From the cell containing the given text, extract its center point as [x, y] coordinate. 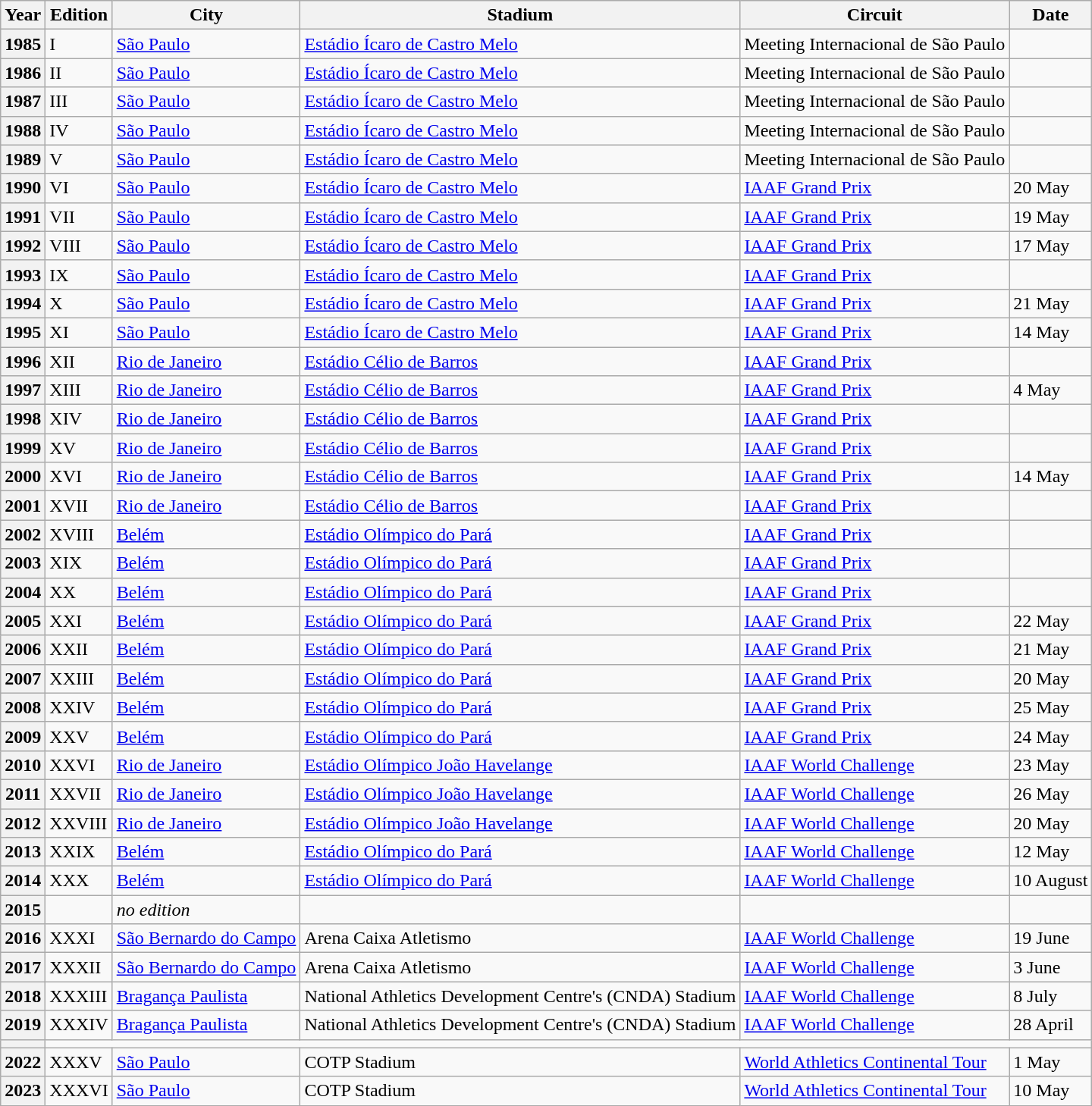
12 May [1051, 852]
24 May [1051, 736]
1987 [23, 102]
2019 [23, 1025]
III [79, 102]
XVIII [79, 534]
VII [79, 217]
19 June [1051, 938]
XVI [79, 477]
XXXIV [79, 1025]
XXI [79, 621]
1990 [23, 188]
XI [79, 332]
Edition [79, 15]
VI [79, 188]
2011 [23, 794]
3 June [1051, 967]
2013 [23, 852]
2012 [23, 822]
Date [1051, 15]
2008 [23, 707]
XXX [79, 881]
XIV [79, 419]
XX [79, 592]
22 May [1051, 621]
XXVII [79, 794]
XXIX [79, 852]
Stadium [520, 15]
4 May [1051, 390]
2001 [23, 506]
2010 [23, 765]
8 July [1051, 996]
2015 [23, 910]
2004 [23, 592]
17 May [1051, 246]
2003 [23, 563]
1992 [23, 246]
2005 [23, 621]
2002 [23, 534]
1994 [23, 303]
2014 [23, 881]
XXV [79, 736]
19 May [1051, 217]
2022 [23, 1062]
Circuit [875, 15]
25 May [1051, 707]
II [79, 73]
XXII [79, 650]
XII [79, 362]
1 May [1051, 1062]
IV [79, 130]
23 May [1051, 765]
2023 [23, 1091]
XXXV [79, 1062]
XVII [79, 506]
XIX [79, 563]
10 May [1051, 1091]
X [79, 303]
26 May [1051, 794]
XXVI [79, 765]
XXXI [79, 938]
City [206, 15]
XIII [79, 390]
2016 [23, 938]
XXIII [79, 678]
28 April [1051, 1025]
2017 [23, 967]
1988 [23, 130]
1986 [23, 73]
Year [23, 15]
1998 [23, 419]
10 August [1051, 881]
2000 [23, 477]
I [79, 44]
1999 [23, 448]
no edition [206, 910]
XXXVI [79, 1091]
2007 [23, 678]
2009 [23, 736]
XXIV [79, 707]
1991 [23, 217]
VIII [79, 246]
XXVIII [79, 822]
V [79, 159]
XV [79, 448]
IX [79, 274]
1997 [23, 390]
1989 [23, 159]
2018 [23, 996]
1993 [23, 274]
XXXII [79, 967]
XXXIII [79, 996]
2006 [23, 650]
1995 [23, 332]
1996 [23, 362]
1985 [23, 44]
